Return [x, y] of the center of cell containing provided text 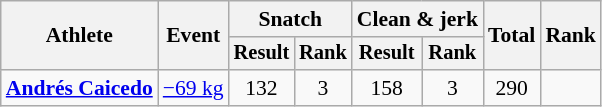
−69 kg [194, 88]
Event [194, 36]
Andrés Caicedo [80, 88]
Snatch [290, 19]
158 [387, 88]
290 [512, 88]
Clean & jerk [418, 19]
Total [512, 36]
132 [262, 88]
Athlete [80, 36]
